For the text-containing cell, return its midpoint in (X, Y) coordinate format. 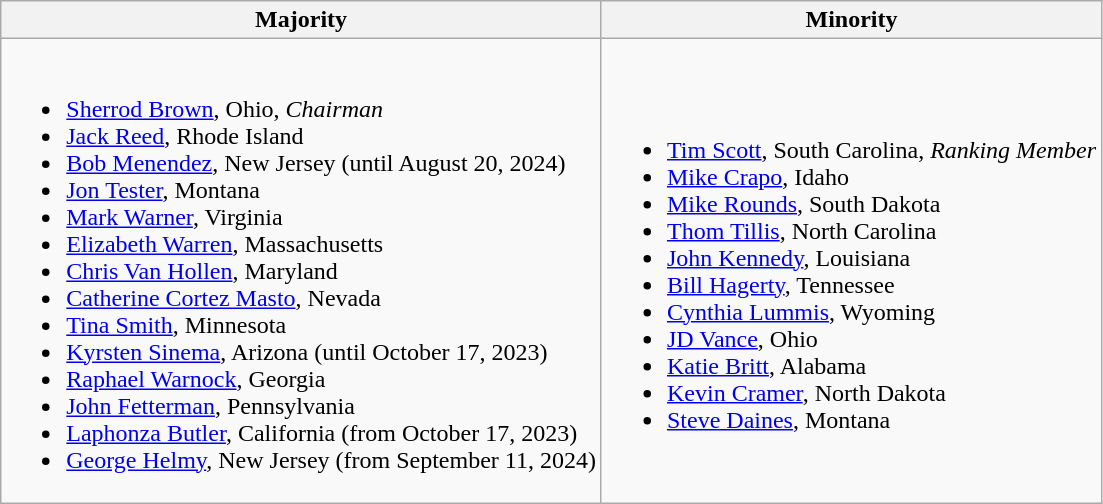
Majority (302, 20)
Minority (851, 20)
